Pinpoint the cell where the given text exists, returning its [x, y] midpoint coordinate. 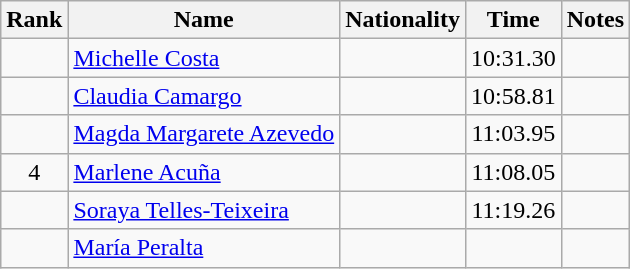
Time [513, 20]
10:58.81 [513, 96]
Magda Margarete Azevedo [204, 134]
Claudia Camargo [204, 96]
María Peralta [204, 248]
Soraya Telles-Teixeira [204, 210]
11:08.05 [513, 172]
Notes [595, 20]
10:31.30 [513, 58]
11:19.26 [513, 210]
Rank [34, 20]
Nationality [403, 20]
11:03.95 [513, 134]
Name [204, 20]
Marlene Acuña [204, 172]
4 [34, 172]
Michelle Costa [204, 58]
